Determine the (x, y) coordinate at the center of the cell enclosing the given text.  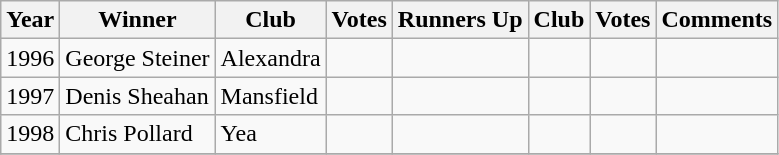
Alexandra (270, 58)
Year (30, 20)
Winner (138, 20)
Chris Pollard (138, 134)
1997 (30, 96)
Runners Up (460, 20)
Comments (717, 20)
Yea (270, 134)
1998 (30, 134)
George Steiner (138, 58)
Mansfield (270, 96)
1996 (30, 58)
Denis Sheahan (138, 96)
